Return [X, Y] of the center of cell containing provided text 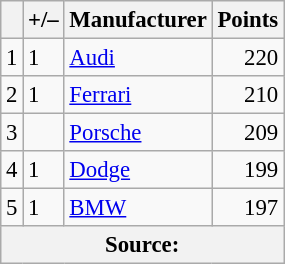
Ferrari [138, 95]
BMW [138, 208]
Manufacturer [138, 20]
197 [248, 208]
199 [248, 170]
Porsche [138, 133]
3 [12, 133]
5 [12, 208]
Audi [138, 58]
Source: [142, 245]
220 [248, 58]
+/– [44, 20]
Dodge [138, 170]
210 [248, 95]
Points [248, 20]
2 [12, 95]
209 [248, 133]
4 [12, 170]
